Capture the cell that displays the provided text and extract its [x, y] central coordinate. 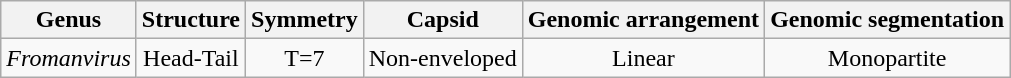
T=7 [305, 58]
Monopartite [888, 58]
Genomic arrangement [643, 20]
Symmetry [305, 20]
Structure [190, 20]
Fromanvirus [69, 58]
Head-Tail [190, 58]
Non-enveloped [442, 58]
Genomic segmentation [888, 20]
Linear [643, 58]
Genus [69, 20]
Capsid [442, 20]
